Return the [x, y] coordinate for the center point of the cell that contains the specified text.  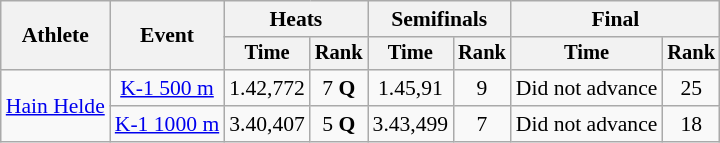
3.40,407 [267, 124]
7 Q [339, 88]
18 [691, 124]
K-1 500 m [167, 88]
Event [167, 36]
K-1 1000 m [167, 124]
25 [691, 88]
1.45,91 [411, 88]
Hain Helde [56, 106]
Heats [296, 19]
Final [616, 19]
7 [482, 124]
Athlete [56, 36]
3.43,499 [411, 124]
5 Q [339, 124]
1.42,772 [267, 88]
Semifinals [440, 19]
9 [482, 88]
